Capture the cell that displays the provided text and extract its (x, y) central coordinate. 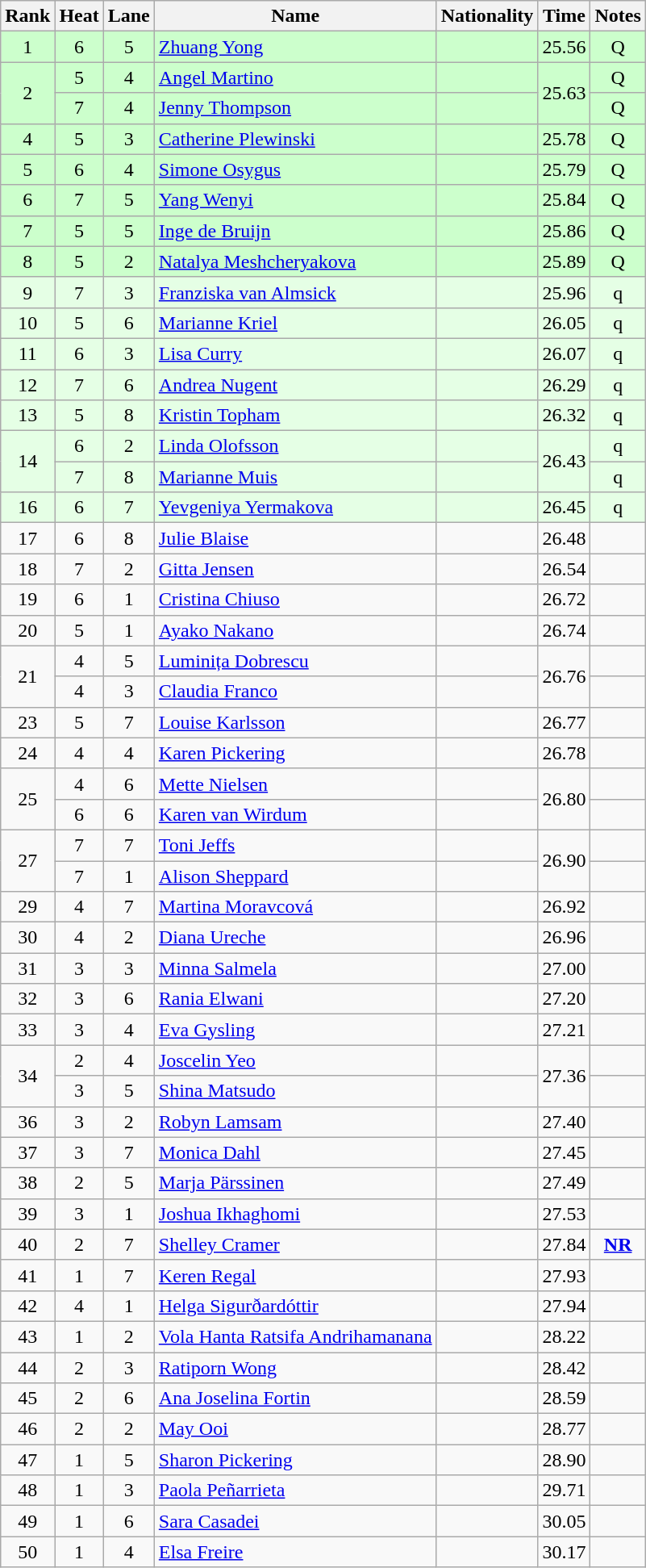
19 (27, 600)
25.63 (565, 93)
Monica Dahl (295, 1152)
Ana Joselina Fortin (295, 1399)
Heat (79, 16)
27.93 (565, 1275)
26.05 (565, 323)
48 (27, 1491)
38 (27, 1183)
33 (27, 1030)
26.96 (565, 938)
Name (295, 16)
Karen Pickering (295, 753)
Louise Karlsson (295, 722)
26.92 (565, 907)
Yang Wenyi (295, 200)
Notes (618, 16)
30 (27, 938)
25.89 (565, 261)
47 (27, 1460)
26.43 (565, 462)
Karen van Wirdum (295, 814)
32 (27, 999)
26.48 (565, 538)
Zhuang Yong (295, 47)
Gitta Jensen (295, 569)
26.54 (565, 569)
41 (27, 1275)
Helga Sigurðardóttir (295, 1306)
26.29 (565, 385)
Alison Sheppard (295, 876)
Marianne Muis (295, 477)
26.32 (565, 416)
26.77 (565, 722)
27 (27, 860)
27.53 (565, 1214)
25.56 (565, 47)
Ratiporn Wong (295, 1368)
Nationality (487, 16)
Keren Regal (295, 1275)
Robyn Lamsam (295, 1122)
37 (27, 1152)
45 (27, 1399)
Elsa Freire (295, 1552)
40 (27, 1244)
14 (27, 462)
25.86 (565, 231)
46 (27, 1429)
27.49 (565, 1183)
May Ooi (295, 1429)
20 (27, 630)
18 (27, 569)
Kristin Topham (295, 416)
26.76 (565, 676)
50 (27, 1552)
29 (27, 907)
42 (27, 1306)
21 (27, 676)
Vola Hanta Ratsifa Andrihamanana (295, 1336)
28.59 (565, 1399)
Franziska van Almsick (295, 292)
Diana Ureche (295, 938)
Ayako Nakano (295, 630)
44 (27, 1368)
Lisa Curry (295, 353)
Mette Nielsen (295, 784)
Inge de Bruijn (295, 231)
Jenny Thompson (295, 108)
Luminița Dobrescu (295, 661)
11 (27, 353)
25.79 (565, 169)
Joshua Ikhaghomi (295, 1214)
25.84 (565, 200)
Natalya Meshcheryakova (295, 261)
Rania Elwani (295, 999)
39 (27, 1214)
13 (27, 416)
27.36 (565, 1076)
29.71 (565, 1491)
Minna Salmela (295, 968)
27.00 (565, 968)
27.21 (565, 1030)
26.80 (565, 799)
34 (27, 1076)
26.74 (565, 630)
16 (27, 508)
Marianne Kriel (295, 323)
28.90 (565, 1460)
Shina Matsudo (295, 1091)
23 (27, 722)
Lane (129, 16)
49 (27, 1521)
Joscelin Yeo (295, 1060)
26.07 (565, 353)
9 (27, 292)
30.17 (565, 1552)
Linda Olofsson (295, 446)
31 (27, 968)
28.77 (565, 1429)
30.05 (565, 1521)
Paola Peñarrieta (295, 1491)
36 (27, 1122)
26.45 (565, 508)
Time (565, 16)
Martina Moravcová (295, 907)
27.94 (565, 1306)
Andrea Nugent (295, 385)
10 (27, 323)
Angel Martino (295, 77)
27.40 (565, 1122)
Claudia Franco (295, 692)
24 (27, 753)
Eva Gysling (295, 1030)
Yevgeniya Yermakova (295, 508)
28.42 (565, 1368)
26.72 (565, 600)
25.96 (565, 292)
Julie Blaise (295, 538)
Catherine Plewinski (295, 139)
Marja Pärssinen (295, 1183)
Toni Jeffs (295, 845)
26.90 (565, 860)
27.45 (565, 1152)
28.22 (565, 1336)
Shelley Cramer (295, 1244)
Sharon Pickering (295, 1460)
12 (27, 385)
27.84 (565, 1244)
25 (27, 799)
Rank (27, 16)
Sara Casadei (295, 1521)
Simone Osygus (295, 169)
25.78 (565, 139)
27.20 (565, 999)
NR (618, 1244)
26.78 (565, 753)
17 (27, 538)
Cristina Chiuso (295, 600)
43 (27, 1336)
